Output the [X, Y] coordinate of the center of the cell containing the given text.  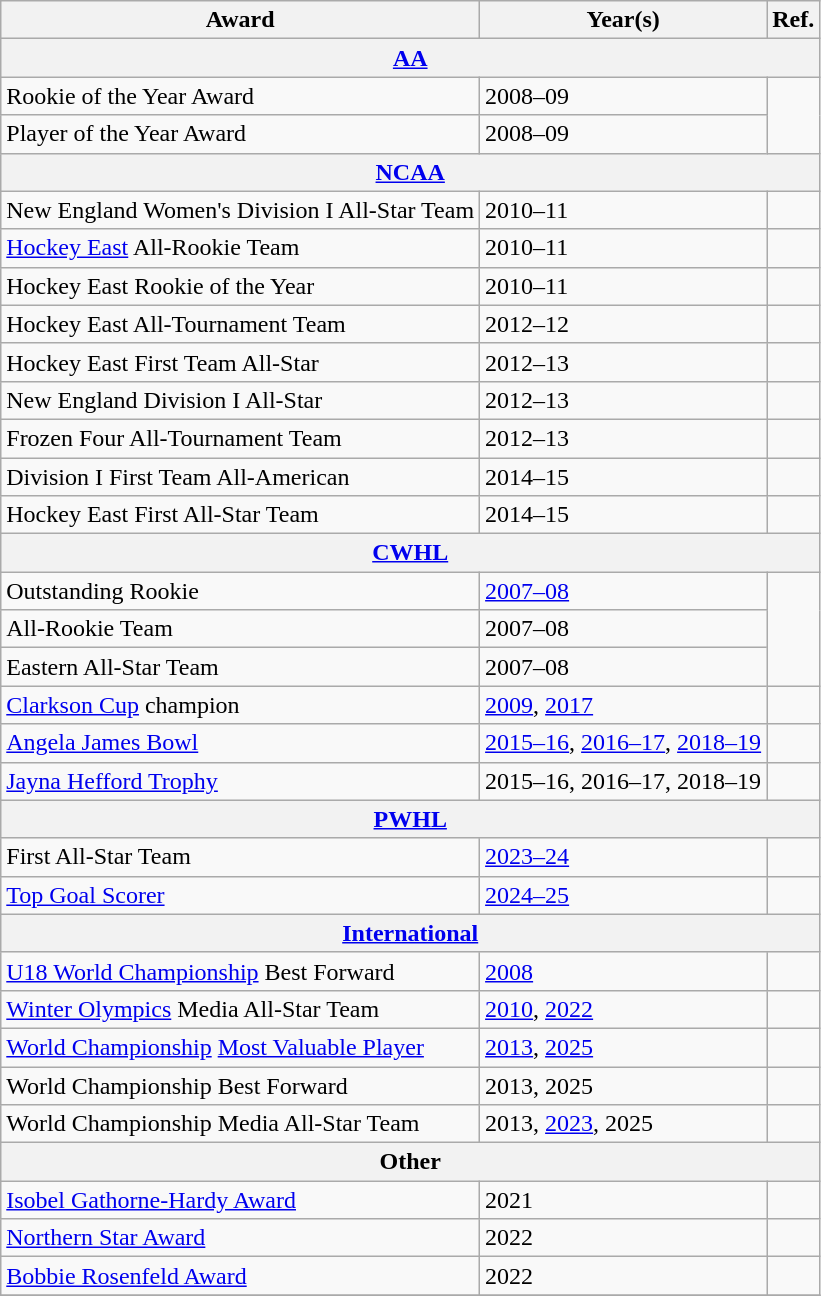
Top Goal Scorer [240, 895]
2009, 2017 [624, 705]
CWHL [410, 553]
New England Women's Division I All-Star Team [240, 210]
2010, 2022 [624, 1009]
Winter Olympics Media All-Star Team [240, 1009]
Angela James Bowl [240, 743]
Ref. [794, 20]
2013, 2023, 2025 [624, 1124]
2023–24 [624, 857]
AA [410, 58]
Hockey East Rookie of the Year [240, 286]
2008 [624, 971]
Rookie of the Year Award [240, 96]
2012–12 [624, 324]
World Championship Media All-Star Team [240, 1124]
World Championship Most Valuable Player [240, 1047]
Hockey East All-Rookie Team [240, 248]
International [410, 933]
Hockey East First Team All-Star [240, 362]
Hockey East All-Tournament Team [240, 324]
Bobbie Rosenfeld Award [240, 1276]
Isobel Gathorne-Hardy Award [240, 1200]
All-Rookie Team [240, 629]
2021 [624, 1200]
Northern Star Award [240, 1238]
Jayna Hefford Trophy [240, 781]
Player of the Year Award [240, 134]
Outstanding Rookie [240, 591]
Clarkson Cup champion [240, 705]
Frozen Four All-Tournament Team [240, 438]
Eastern All-Star Team [240, 667]
World Championship Best Forward [240, 1085]
U18 World Championship Best Forward [240, 971]
PWHL [410, 819]
Year(s) [624, 20]
Award [240, 20]
New England Division I All-Star [240, 400]
First All-Star Team [240, 857]
NCAA [410, 172]
Other [410, 1162]
Hockey East First All-Star Team [240, 515]
Division I First Team All-American [240, 477]
2024–25 [624, 895]
